Return the [x, y] coordinate for the center point of the cell that contains the specified text.  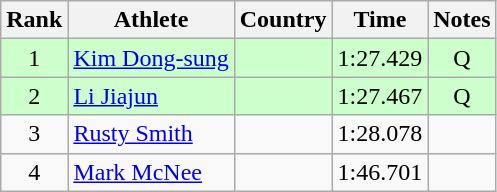
3 [34, 134]
Kim Dong-sung [151, 58]
1 [34, 58]
1:46.701 [380, 172]
Country [283, 20]
Mark McNee [151, 172]
2 [34, 96]
1:27.467 [380, 96]
1:28.078 [380, 134]
Time [380, 20]
Notes [462, 20]
Athlete [151, 20]
Rusty Smith [151, 134]
4 [34, 172]
Rank [34, 20]
1:27.429 [380, 58]
Li Jiajun [151, 96]
